Scan for the cell matching the given text and deliver its (x, y) coordinate at center. 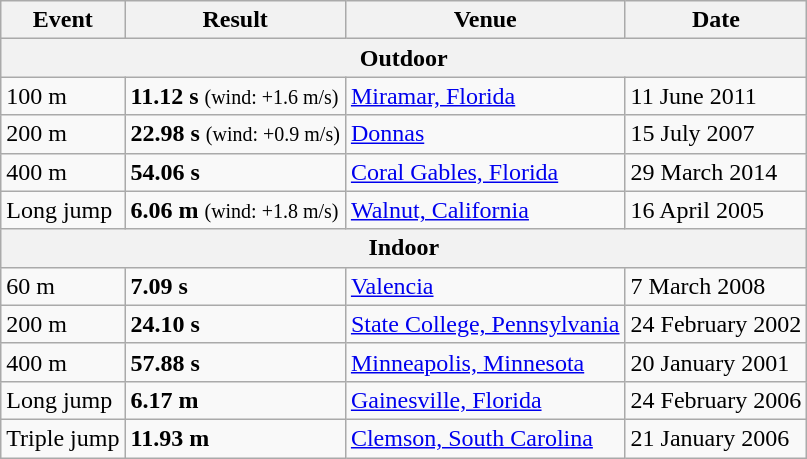
Indoor (404, 248)
Miramar, Florida (485, 96)
Date (716, 20)
54.06 s (235, 172)
29 March 2014 (716, 172)
Triple jump (63, 438)
State College, Pennsylvania (485, 324)
Walnut, California (485, 210)
16 April 2005 (716, 210)
57.88 s (235, 362)
Clemson, South Carolina (485, 438)
11.12 s (wind: +1.6 m/s) (235, 96)
Minneapolis, Minnesota (485, 362)
20 January 2001 (716, 362)
100 m (63, 96)
Gainesville, Florida (485, 400)
24 February 2002 (716, 324)
Venue (485, 20)
6.17 m (235, 400)
Event (63, 20)
7 March 2008 (716, 286)
Coral Gables, Florida (485, 172)
15 July 2007 (716, 134)
11 June 2011 (716, 96)
Donnas (485, 134)
21 January 2006 (716, 438)
11.93 m (235, 438)
22.98 s (wind: +0.9 m/s) (235, 134)
60 m (63, 286)
Outdoor (404, 58)
24.10 s (235, 324)
7.09 s (235, 286)
Valencia (485, 286)
24 February 2006 (716, 400)
Result (235, 20)
6.06 m (wind: +1.8 m/s) (235, 210)
